Determine the (X, Y) coordinate at the center of the cell enclosing the given text.  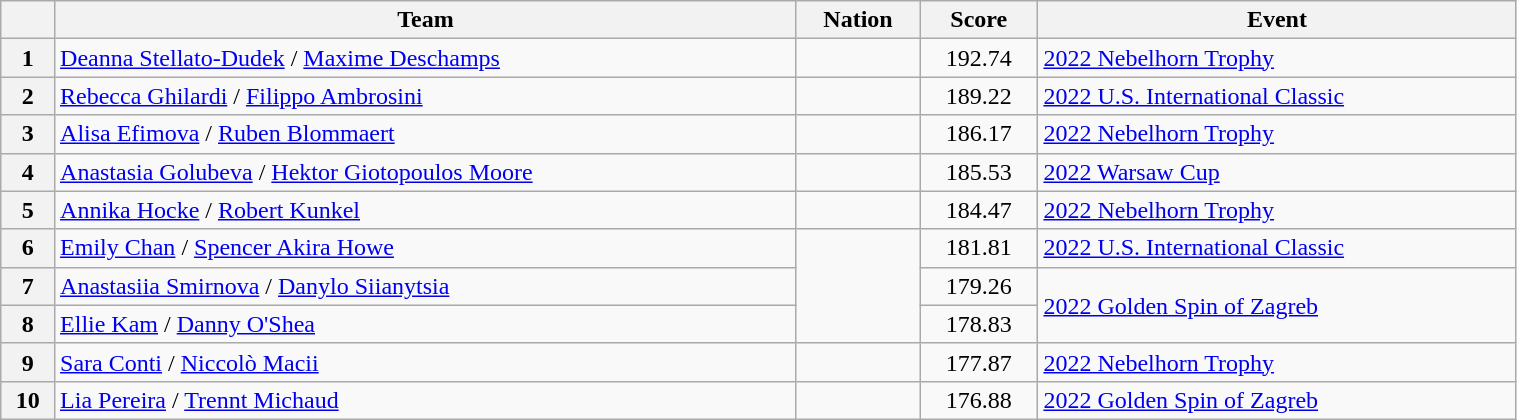
Rebecca Ghilardi / Filippo Ambrosini (426, 96)
192.74 (979, 58)
Ellie Kam / Danny O'Shea (426, 324)
Annika Hocke / Robert Kunkel (426, 210)
Deanna Stellato-Dudek / Maxime Deschamps (426, 58)
177.87 (979, 362)
Lia Pereira / Trennt Michaud (426, 400)
2022 Warsaw Cup (1277, 172)
Event (1277, 20)
2 (28, 96)
Team (426, 20)
184.47 (979, 210)
Alisa Efimova / Ruben Blommaert (426, 134)
6 (28, 248)
178.83 (979, 324)
179.26 (979, 286)
186.17 (979, 134)
181.81 (979, 248)
Emily Chan / Spencer Akira Howe (426, 248)
Nation (858, 20)
Anastasia Golubeva / Hektor Giotopoulos Moore (426, 172)
9 (28, 362)
189.22 (979, 96)
8 (28, 324)
7 (28, 286)
185.53 (979, 172)
Score (979, 20)
10 (28, 400)
5 (28, 210)
4 (28, 172)
1 (28, 58)
176.88 (979, 400)
Anastasiia Smirnova / Danylo Siianytsia (426, 286)
3 (28, 134)
Sara Conti / Niccolò Macii (426, 362)
